Output the [X, Y] coordinate of the center of the cell containing the given text.  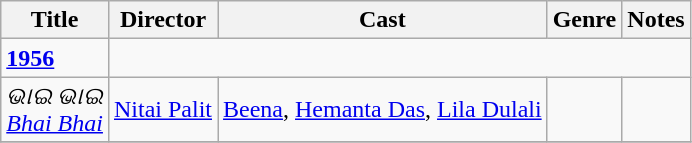
Notes [656, 20]
Cast [383, 20]
Director [162, 20]
Beena, Hemanta Das, Lila Dulali [383, 110]
Title [55, 20]
1956 [55, 58]
ଭାଇ ଭାଇBhai Bhai [55, 110]
Genre [584, 20]
Nitai Palit [162, 110]
